For the text-containing cell, return its midpoint in (X, Y) coordinate format. 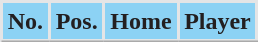
Pos. (76, 22)
Player (218, 22)
Home (141, 22)
No. (26, 22)
